Locate the cell with the specified text and output its [x, y] center coordinate. 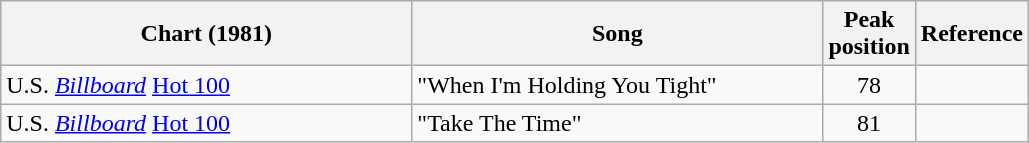
Song [618, 34]
Chart (1981) [206, 34]
81 [869, 123]
Reference [972, 34]
"When I'm Holding You Tight" [618, 85]
Peakposition [869, 34]
"Take The Time" [618, 123]
78 [869, 85]
